Pinpoint the cell where the given text exists, returning its [x, y] midpoint coordinate. 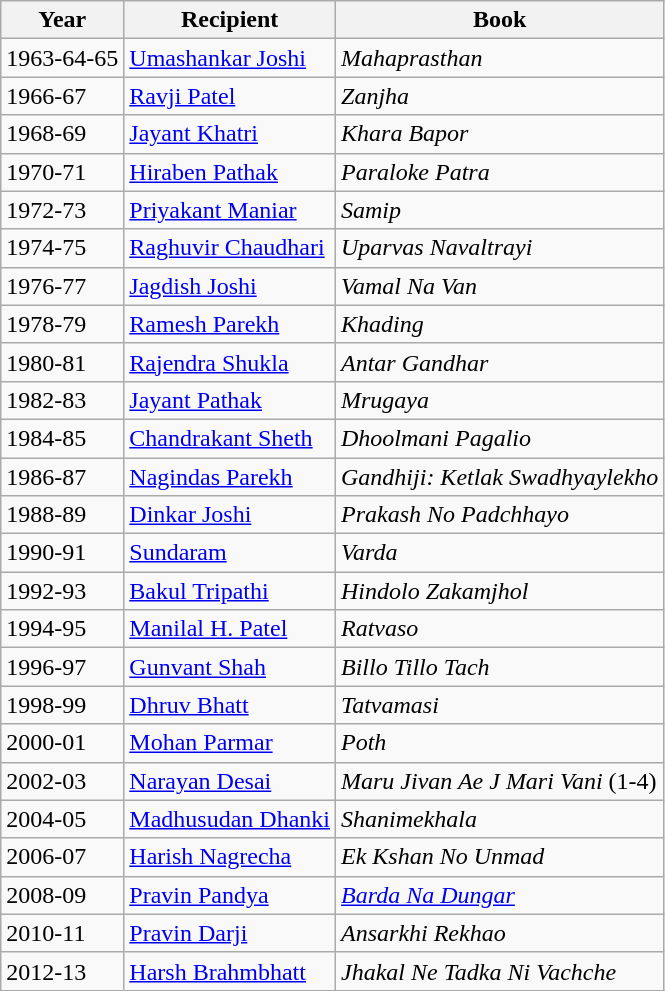
Hiraben Pathak [230, 172]
2012-13 [62, 971]
Bakul Tripathi [230, 591]
Recipient [230, 20]
1966-67 [62, 96]
Tatvamasi [500, 705]
1970-71 [62, 172]
Manilal H. Patel [230, 629]
Shanimekhala [500, 819]
Jayant Khatri [230, 134]
Harish Nagrecha [230, 857]
1988-89 [62, 515]
Varda [500, 553]
Ravji Patel [230, 96]
1998-99 [62, 705]
Mrugaya [500, 400]
1990-91 [62, 553]
Barda Na Dungar [500, 895]
Poth [500, 743]
Antar Gandhar [500, 362]
Samip [500, 210]
1984-85 [62, 438]
Prakash No Padchhayo [500, 515]
1996-97 [62, 667]
1994-95 [62, 629]
1982-83 [62, 400]
Narayan Desai [230, 781]
Ratvaso [500, 629]
2006-07 [62, 857]
Dhoolmani Pagalio [500, 438]
Khading [500, 324]
Year [62, 20]
Hindolo Zakamjhol [500, 591]
Paraloke Patra [500, 172]
1978-79 [62, 324]
Raghuvir Chaudhari [230, 248]
Ansarkhi Rekhao [500, 933]
Uparvas Navaltrayi [500, 248]
Book [500, 20]
2000-01 [62, 743]
Jayant Pathak [230, 400]
Umashankar Joshi [230, 58]
Zanjha [500, 96]
2004-05 [62, 819]
Billo Tillo Tach [500, 667]
Chandrakant Sheth [230, 438]
1974-75 [62, 248]
Priyakant Maniar [230, 210]
Gunvant Shah [230, 667]
Dinkar Joshi [230, 515]
Sundaram [230, 553]
2008-09 [62, 895]
Madhusudan Dhanki [230, 819]
Jhakal Ne Tadka Ni Vachche [500, 971]
Nagindas Parekh [230, 477]
2010-11 [62, 933]
Rajendra Shukla [230, 362]
1992-93 [62, 591]
Vamal Na Van [500, 286]
1963-64-65 [62, 58]
Jagdish Joshi [230, 286]
1980-81 [62, 362]
Ramesh Parekh [230, 324]
Khara Bapor [500, 134]
1972-73 [62, 210]
Gandhiji: Ketlak Swadhyaylekho [500, 477]
Pravin Pandya [230, 895]
Dhruv Bhatt [230, 705]
1968-69 [62, 134]
2002-03 [62, 781]
Pravin Darji [230, 933]
Maru Jivan Ae J Mari Vani (1-4) [500, 781]
Mohan Parmar [230, 743]
1976-77 [62, 286]
Ek Kshan No Unmad [500, 857]
Harsh Brahmbhatt [230, 971]
1986-87 [62, 477]
Mahaprasthan [500, 58]
